Search for the cell housing the specified text and yield its (x, y) center coordinate. 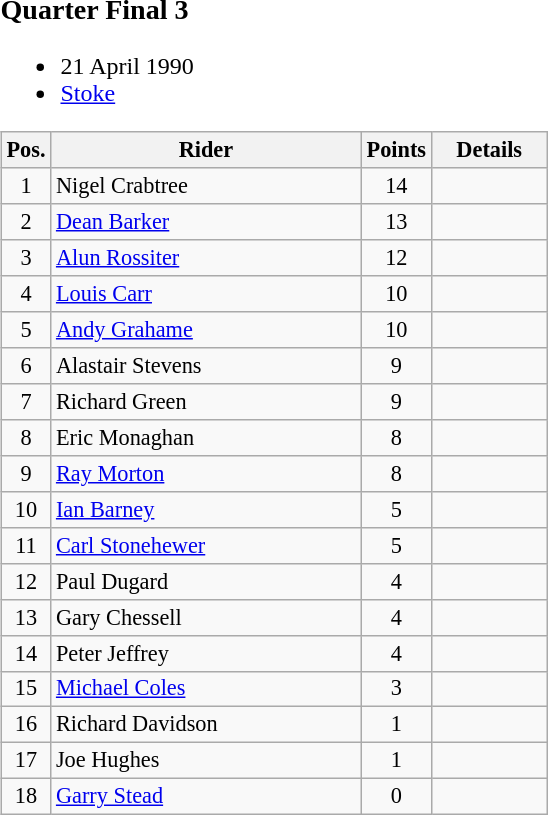
Joe Hughes (206, 761)
Paul Dugard (206, 581)
2 (26, 222)
Nigel Crabtree (206, 186)
Ian Barney (206, 509)
Peter Jeffrey (206, 653)
Richard Davidson (206, 725)
Rider (206, 150)
Dean Barker (206, 222)
Eric Monaghan (206, 438)
Carl Stonehewer (206, 545)
Garry Stead (206, 797)
Michael Coles (206, 689)
Pos. (26, 150)
0 (396, 797)
Alun Rossiter (206, 258)
Alastair Stevens (206, 366)
Details (490, 150)
7 (26, 402)
15 (26, 689)
Andy Grahame (206, 330)
Richard Green (206, 402)
11 (26, 545)
Gary Chessell (206, 617)
17 (26, 761)
18 (26, 797)
Ray Morton (206, 474)
16 (26, 725)
Louis Carr (206, 294)
6 (26, 366)
Points (396, 150)
